Return (X, Y) of the center of cell containing provided text 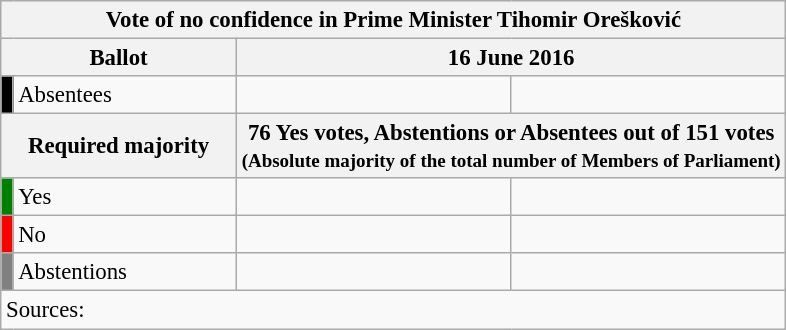
Required majority (119, 146)
Yes (125, 197)
16 June 2016 (511, 58)
Vote of no confidence in Prime Minister Tihomir Orešković (394, 20)
Ballot (119, 58)
No (125, 235)
Absentees (125, 95)
Sources: (394, 310)
Abstentions (125, 273)
76 Yes votes, Abstentions or Absentees out of 151 votes(Absolute majority of the total number of Members of Parliament) (511, 146)
